Output the [x, y] coordinate of the center of the cell containing the given text.  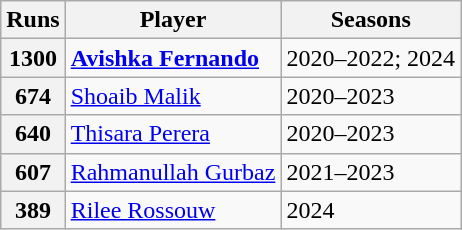
Player [173, 20]
Seasons [371, 20]
1300 [33, 58]
2024 [371, 210]
Thisara Perera [173, 134]
2021–2023 [371, 172]
Avishka Fernando [173, 58]
2020–2022; 2024 [371, 58]
Rahmanullah Gurbaz [173, 172]
640 [33, 134]
607 [33, 172]
Rilee Rossouw [173, 210]
674 [33, 96]
Shoaib Malik [173, 96]
Runs [33, 20]
389 [33, 210]
